Output the (x, y) coordinate of the center of the cell containing the given text.  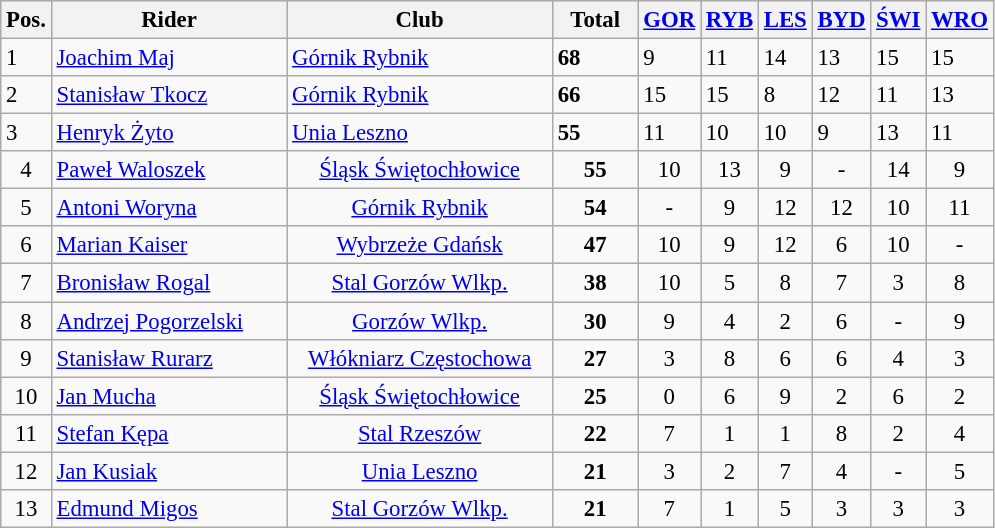
66 (595, 95)
BYD (842, 20)
0 (670, 396)
47 (595, 245)
Antoni Woryna (169, 208)
68 (595, 58)
Henryk Żyto (169, 133)
Joachim Maj (169, 58)
Jan Kusiak (169, 471)
Gorzów Wlkp. (420, 321)
Stanisław Rurarz (169, 358)
38 (595, 283)
27 (595, 358)
25 (595, 396)
Włókniarz Częstochowa (420, 358)
RYB (729, 20)
Stanisław Tkocz (169, 95)
Wybrzeże Gdańsk (420, 245)
Bronisław Rogal (169, 283)
Paweł Waloszek (169, 170)
Rider (169, 20)
Club (420, 20)
Andrzej Pogorzelski (169, 321)
Marian Kaiser (169, 245)
ŚWI (898, 20)
30 (595, 321)
WRO (960, 20)
Stal Rzeszów (420, 433)
Pos. (26, 20)
Edmund Migos (169, 509)
Total (595, 20)
LES (785, 20)
Stefan Kępa (169, 433)
54 (595, 208)
GOR (670, 20)
22 (595, 433)
Jan Mucha (169, 396)
